Provide the (x, y) coordinate of the cell's center where the given text is located.  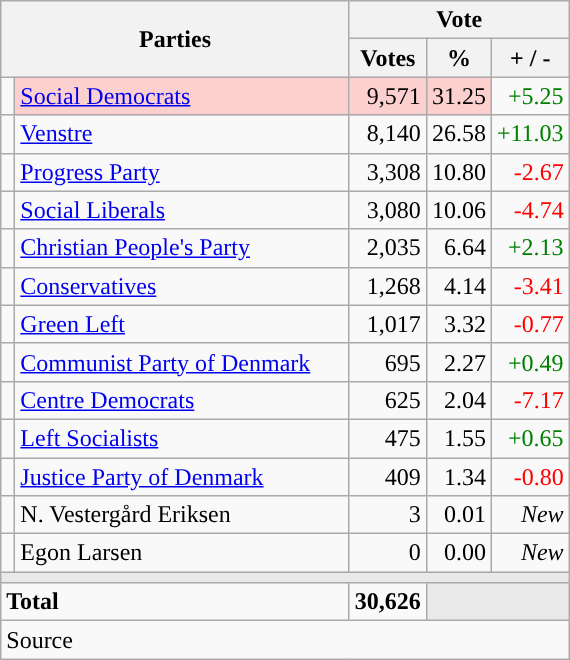
1,268 (388, 286)
2.27 (458, 362)
Source (285, 640)
8,140 (388, 134)
2,035 (388, 248)
Social Democrats (182, 96)
-7.17 (530, 400)
Social Liberals (182, 210)
-4.74 (530, 210)
Venstre (182, 134)
3.32 (458, 324)
+0.65 (530, 438)
Parties (176, 39)
+2.13 (530, 248)
2.04 (458, 400)
26.58 (458, 134)
3,080 (388, 210)
3 (388, 515)
1,017 (388, 324)
1.34 (458, 477)
-0.80 (530, 477)
Green Left (182, 324)
3,308 (388, 172)
Conservatives (182, 286)
0 (388, 553)
0.00 (458, 553)
625 (388, 400)
+ / - (530, 58)
475 (388, 438)
+0.49 (530, 362)
Votes (388, 58)
Vote (459, 20)
% (458, 58)
Christian People's Party (182, 248)
1.55 (458, 438)
Egon Larsen (182, 553)
+5.25 (530, 96)
+11.03 (530, 134)
-2.67 (530, 172)
30,626 (388, 602)
695 (388, 362)
10.80 (458, 172)
31.25 (458, 96)
Centre Democrats (182, 400)
-0.77 (530, 324)
N. Vestergård Eriksen (182, 515)
4.14 (458, 286)
-3.41 (530, 286)
9,571 (388, 96)
409 (388, 477)
0.01 (458, 515)
Communist Party of Denmark (182, 362)
Progress Party (182, 172)
Justice Party of Denmark (182, 477)
10.06 (458, 210)
Left Socialists (182, 438)
6.64 (458, 248)
Total (176, 602)
